Determine the (x, y) coordinate at the center of the cell enclosing the given text.  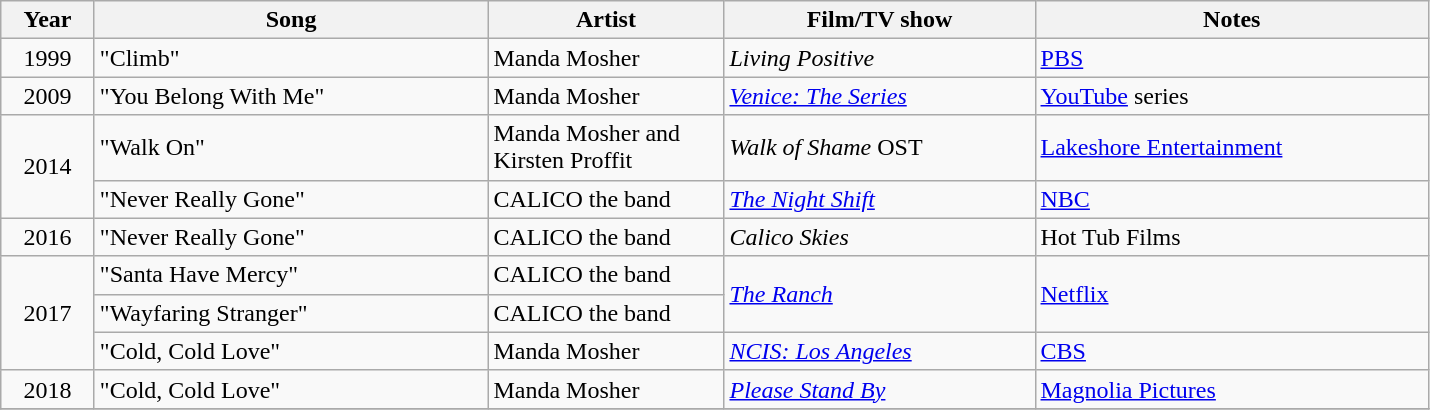
Song (291, 20)
Magnolia Pictures (1232, 389)
Manda Mosher and Kirsten Proffit (606, 148)
NCIS: Los Angeles (880, 351)
Notes (1232, 20)
The Ranch (880, 294)
Hot Tub Films (1232, 237)
2009 (48, 96)
Lakeshore Entertainment (1232, 148)
"Wayfaring Stranger" (291, 313)
Walk of Shame OST (880, 148)
Please Stand By (880, 389)
1999 (48, 58)
CBS (1232, 351)
Venice: The Series (880, 96)
2017 (48, 313)
2016 (48, 237)
2014 (48, 166)
NBC (1232, 199)
Artist (606, 20)
PBS (1232, 58)
Netflix (1232, 294)
Living Positive (880, 58)
YouTube series (1232, 96)
"Climb" (291, 58)
Calico Skies (880, 237)
The Night Shift (880, 199)
Film/TV show (880, 20)
"Santa Have Mercy" (291, 275)
Year (48, 20)
"Walk On" (291, 148)
"You Belong With Me" (291, 96)
2018 (48, 389)
